Identify which cell holds the provided text, then report its [X, Y] central coordinate. 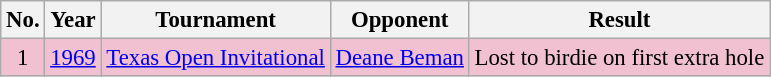
Texas Open Invitational [216, 58]
Deane Beman [400, 58]
Opponent [400, 20]
Lost to birdie on first extra hole [619, 58]
1 [23, 58]
No. [23, 20]
Tournament [216, 20]
1969 [73, 58]
Year [73, 20]
Result [619, 20]
